Output the (x, y) coordinate of the center of the cell containing the given text.  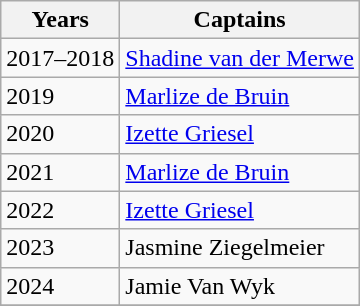
Jamie Van Wyk (240, 286)
Jasmine Ziegelmeier (240, 248)
2020 (60, 134)
2024 (60, 286)
2019 (60, 96)
Years (60, 20)
Captains (240, 20)
2022 (60, 210)
2017–2018 (60, 58)
2021 (60, 172)
Shadine van der Merwe (240, 58)
2023 (60, 248)
